Scan for the cell matching the given text and deliver its [X, Y] coordinate at center. 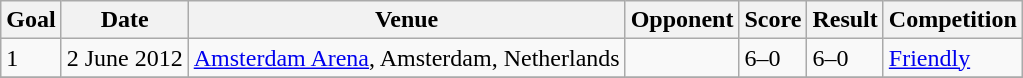
Venue [406, 20]
Friendly [952, 58]
Result [845, 20]
Score [773, 20]
Opponent [682, 20]
1 [31, 58]
2 June 2012 [124, 58]
Date [124, 20]
Goal [31, 20]
Competition [952, 20]
Amsterdam Arena, Amsterdam, Netherlands [406, 58]
